Output the (X, Y) coordinate of the center of the cell containing the given text.  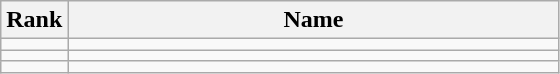
Name (314, 20)
Rank (34, 20)
